Identify which cell holds the provided text, then report its (x, y) central coordinate. 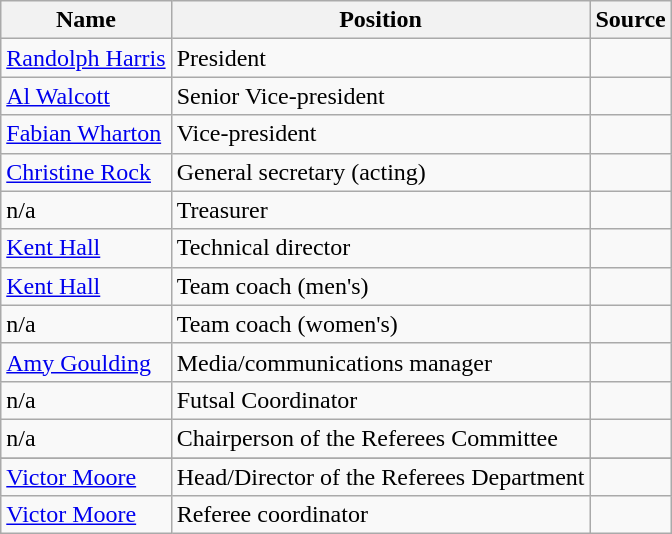
Christine Rock (86, 172)
Team coach (women's) (380, 324)
Chairperson of the Referees Committee (380, 438)
Treasurer (380, 210)
Media/communications manager (380, 362)
Fabian Wharton (86, 134)
General secretary (acting) (380, 172)
Futsal Coordinator (380, 400)
Team coach (men's) (380, 286)
President (380, 58)
Senior Vice-president (380, 96)
Vice-president (380, 134)
Randolph Harris (86, 58)
Technical director (380, 248)
Source (630, 20)
Name (86, 20)
Referee coordinator (380, 515)
Head/Director of the Referees Department (380, 477)
Al Walcott (86, 96)
Position (380, 20)
Amy Goulding (86, 362)
